Scan for the cell matching the given text and deliver its (X, Y) coordinate at center. 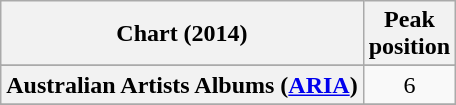
6 (409, 85)
Peakposition (409, 34)
Australian Artists Albums (ARIA) (182, 85)
Chart (2014) (182, 34)
